Determine the [x, y] coordinate at the center of the cell enclosing the given text.  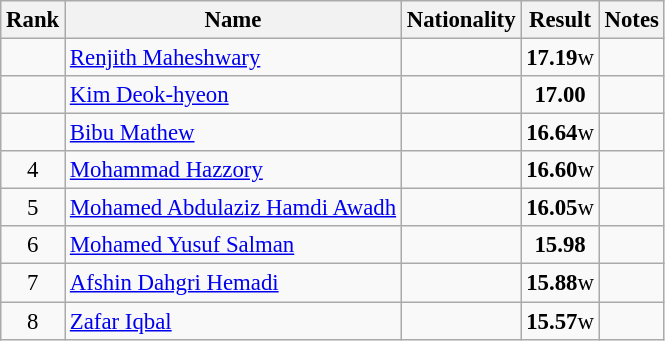
Mohamed Yusuf Salman [234, 245]
17.19w [560, 58]
Nationality [460, 20]
6 [33, 245]
16.60w [560, 170]
5 [33, 208]
Name [234, 20]
8 [33, 321]
Kim Deok-hyeon [234, 95]
Afshin Dahgri Hemadi [234, 283]
15.98 [560, 245]
Rank [33, 20]
4 [33, 170]
Mohamed Abdulaziz Hamdi Awadh [234, 208]
Result [560, 20]
Notes [632, 20]
Mohammad Hazzory [234, 170]
Zafar Iqbal [234, 321]
Bibu Mathew [234, 133]
7 [33, 283]
16.05w [560, 208]
15.57w [560, 321]
17.00 [560, 95]
15.88w [560, 283]
Renjith Maheshwary [234, 58]
16.64w [560, 133]
